Capture the cell that displays the provided text and extract its [X, Y] central coordinate. 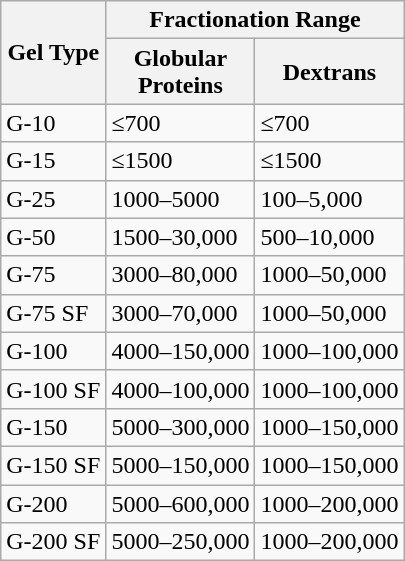
G-75 [54, 275]
5000–150,000 [180, 465]
1500–30,000 [180, 237]
G-200 [54, 503]
G-75 SF [54, 313]
Fractionation Range [255, 20]
G-15 [54, 161]
1000–5000 [180, 199]
G-100 SF [54, 389]
100–5,000 [330, 199]
3000–80,000 [180, 275]
5000–300,000 [180, 427]
500–10,000 [330, 237]
5000–250,000 [180, 542]
G-50 [54, 237]
G-25 [54, 199]
Gel Type [54, 52]
G-150 SF [54, 465]
G-10 [54, 123]
Dextrans [330, 72]
G-100 [54, 351]
4000–150,000 [180, 351]
5000–600,000 [180, 503]
G-150 [54, 427]
G-200 SF [54, 542]
3000–70,000 [180, 313]
4000–100,000 [180, 389]
GlobularProteins [180, 72]
